Search for the cell housing the specified text and yield its [X, Y] center coordinate. 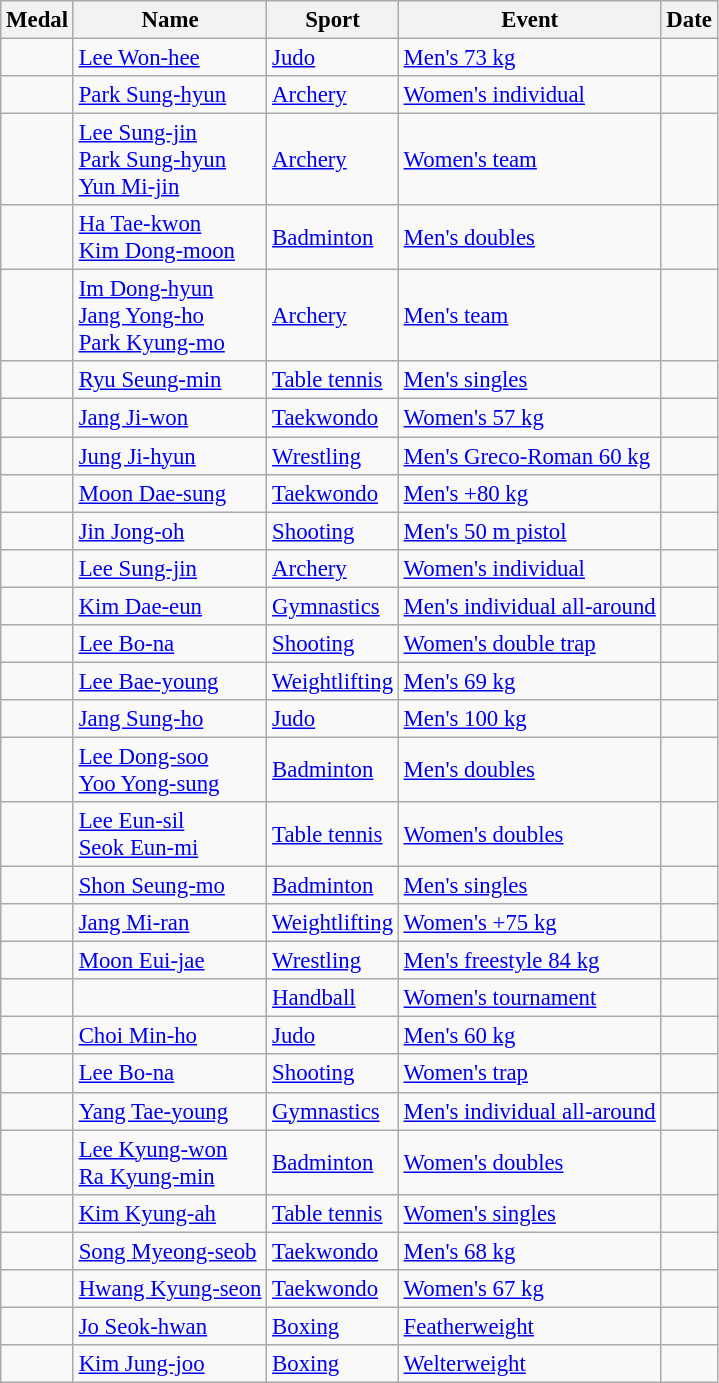
Women's +75 kg [530, 923]
Women's tournament [530, 998]
Lee Sung-jin [170, 568]
Hwang Kyung-seon [170, 1289]
Women's team [530, 160]
Lee Bae-young [170, 681]
Choi Min-ho [170, 1036]
Medal [38, 20]
Men's 68 kg [530, 1251]
Kim Jung-joo [170, 1364]
Jang Ji-won [170, 418]
Kim Kyung-ah [170, 1213]
Moon Dae-sung [170, 493]
Im Dong-hyunJang Yong-hoPark Kyung-mo [170, 316]
Men's team [530, 316]
Sport [333, 20]
Lee Won-hee [170, 58]
Name [170, 20]
Moon Eui-jae [170, 961]
Men's 50 m pistol [530, 531]
Featherweight [530, 1326]
Women's trap [530, 1074]
Jin Jong-oh [170, 531]
Shon Seung-mo [170, 886]
Women's 57 kg [530, 418]
Ryu Seung-min [170, 381]
Men's freestyle 84 kg [530, 961]
Jang Mi-ran [170, 923]
Lee Dong-sooYoo Yong-sung [170, 770]
Lee Kyung-wonRa Kyung-min [170, 1162]
Jo Seok-hwan [170, 1326]
Welterweight [530, 1364]
Men's +80 kg [530, 493]
Men's 69 kg [530, 681]
Lee Sung-jinPark Sung-hyunYun Mi-jin [170, 160]
Event [530, 20]
Men's 73 kg [530, 58]
Park Sung-hyun [170, 95]
Jang Sung-ho [170, 719]
Men's 60 kg [530, 1036]
Date [689, 20]
Jung Ji-hyun [170, 456]
Song Myeong-seob [170, 1251]
Men's 100 kg [530, 719]
Men's Greco-Roman 60 kg [530, 456]
Ha Tae-kwonKim Dong-moon [170, 238]
Women's singles [530, 1213]
Women's double trap [530, 644]
Women's 67 kg [530, 1289]
Yang Tae-young [170, 1111]
Kim Dae-eun [170, 606]
Handball [333, 998]
Lee Eun-silSeok Eun-mi [170, 834]
